Extract the (x, y) coordinate from the center of the cell holding the provided text.  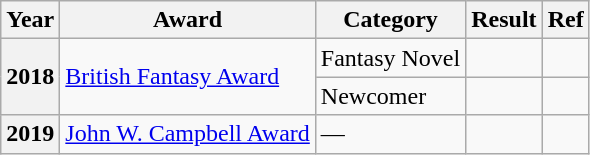
British Fantasy Award (188, 77)
Result (504, 20)
Category (390, 20)
Year (30, 20)
Fantasy Novel (390, 58)
Newcomer (390, 96)
— (390, 134)
Award (188, 20)
2019 (30, 134)
Ref (566, 20)
John W. Campbell Award (188, 134)
2018 (30, 77)
